Scan for the cell matching the given text and deliver its [X, Y] coordinate at center. 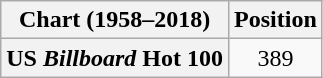
Chart (1958–2018) [115, 20]
389 [276, 58]
Position [276, 20]
US Billboard Hot 100 [115, 58]
